Search for the cell housing the specified text and yield its (x, y) center coordinate. 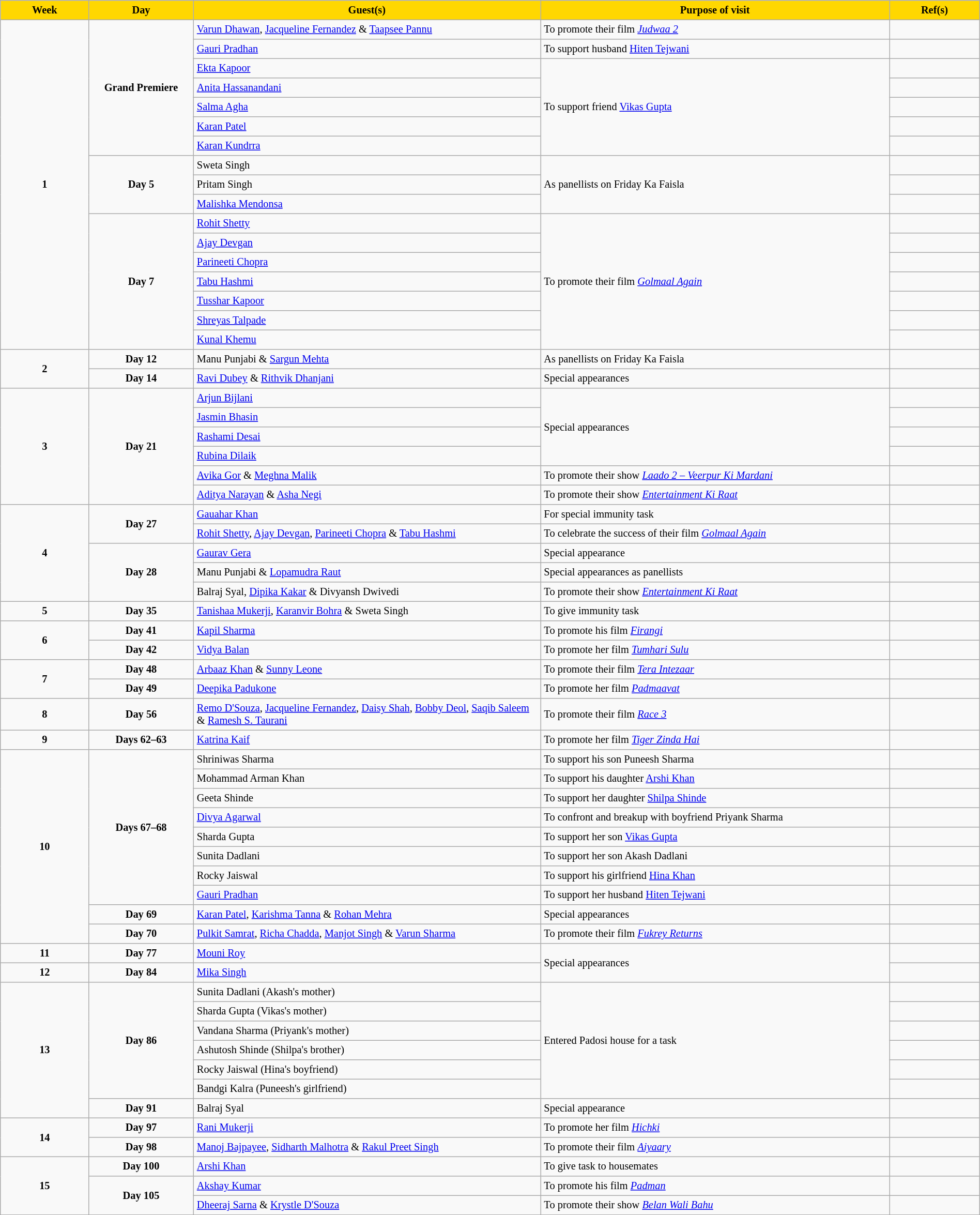
Arbaaz Khan & Sunny Leone (367, 669)
Day 14 (141, 378)
Manoj Bajpayee, Sidharth Malhotra & Rakul Preet Singh (367, 1147)
Day 77 (141, 953)
5 (44, 611)
Day (141, 10)
Sunita Dadlani (Akash's mother) (367, 992)
Day 7 (141, 281)
Day 69 (141, 914)
14 (44, 1137)
To support her son Akash Dadlani (715, 856)
To promote their film Aiyaary (715, 1147)
Mohammad Arman Khan (367, 779)
Gaurav Gera (367, 553)
Day 21 (141, 446)
Dheeraj Sarna & Krystle D'Souza (367, 1205)
Day 35 (141, 611)
To promote their film Judwaa 2 (715, 29)
Day 70 (141, 934)
To celebrate the success of their film Golmaal Again (715, 534)
Arshi Khan (367, 1166)
Varun Dhawan, Jacqueline Fernandez & Taapsee Pannu (367, 29)
To support his girlfriend Hina Khan (715, 875)
To promote their film Golmaal Again (715, 281)
9 (44, 740)
To support her husband Hiten Tejwani (715, 895)
Day 5 (141, 184)
Ekta Kapoor (367, 68)
Ashutosh Shinde (Shilpa's brother) (367, 1050)
Arjun Bijlani (367, 398)
To promote his film Padman (715, 1186)
Tabu Hashmi (367, 281)
Parineeti Chopra (367, 262)
Day 84 (141, 973)
Balraj Syal (367, 1108)
Pritam Singh (367, 185)
Guest(s) (367, 10)
Entered Padosi house for a task (715, 1040)
Tusshar Kapoor (367, 301)
Pulkit Samrat, Richa Chadda, Manjot Singh & Varun Sharma (367, 934)
Salma Agha (367, 107)
Day 42 (141, 650)
Day 100 (141, 1166)
Deepika Padukone (367, 689)
Katrina Kaif (367, 740)
Purpose of visit (715, 10)
Karan Kundrra (367, 146)
Geeta Shinde (367, 798)
Special appearances as panellists (715, 572)
Day 28 (141, 572)
Akshay Kumar (367, 1186)
To promote his film Firangi (715, 630)
To support friend Vikas Gupta (715, 107)
15 (44, 1186)
7 (44, 678)
Sharda Gupta (367, 837)
Karan Patel (367, 126)
Anita Hassanandani (367, 87)
3 (44, 446)
Rohit Shetty, Ajay Devgan, Parineeti Chopra & Tabu Hashmi (367, 534)
Mika Singh (367, 973)
To give immunity task (715, 611)
Day 91 (141, 1108)
Day 56 (141, 714)
Balraj Syal, Dipika Kakar & Divyansh Dwivedi (367, 591)
Day 86 (141, 1040)
Kunal Khemu (367, 340)
To promote her film Hichki (715, 1128)
Aditya Narayan & Asha Negi (367, 495)
Grand Premiere (141, 87)
Day 48 (141, 669)
Ajay Devgan (367, 242)
Day 105 (141, 1195)
Days 67–68 (141, 827)
Rohit Shetty (367, 223)
To give task to housemates (715, 1166)
4 (44, 553)
Day 27 (141, 523)
Malishka Mendonsa (367, 204)
To support his son Puneesh Sharma (715, 759)
Day 97 (141, 1128)
Karan Patel, Karishma Tanna & Rohan Mehra (367, 914)
Gauahar Khan (367, 514)
Sweta Singh (367, 165)
Rubina Dilaik (367, 456)
To confront and breakup with boyfriend Priyank Sharma (715, 817)
13 (44, 1050)
12 (44, 973)
Days 62–63 (141, 740)
11 (44, 953)
For special immunity task (715, 514)
6 (44, 640)
Shriniwas Sharma (367, 759)
Tanishaa Mukerji, Karanvir Bohra & Sweta Singh (367, 611)
Rashami Desai (367, 436)
Kapil Sharma (367, 630)
Divya Agarwal (367, 817)
To support her son Vikas Gupta (715, 837)
Day 98 (141, 1147)
Manu Punjabi & Lopamudra Raut (367, 572)
Rocky Jaiswal (Hina's boyfriend) (367, 1069)
To promote their show Laado 2 – Veerpur Ki Mardani (715, 475)
Day 12 (141, 359)
To support her daughter Shilpa Shinde (715, 798)
Sharda Gupta (Vikas's mother) (367, 1011)
To promote her film Tiger Zinda Hai (715, 740)
Mouni Roy (367, 953)
To support his daughter Arshi Khan (715, 779)
To promote her film Padmaavat (715, 689)
Rocky Jaiswal (367, 875)
To promote their film Race 3 (715, 714)
10 (44, 846)
Ref(s) (935, 10)
Rani Mukerji (367, 1128)
Day 49 (141, 689)
Week (44, 10)
Vidya Balan (367, 650)
To promote her film Tumhari Sulu (715, 650)
Sunita Dadlani (367, 856)
Manu Punjabi & Sargun Mehta (367, 359)
To promote their film Fukrey Returns (715, 934)
To promote their show Belan Wali Bahu (715, 1205)
Shreyas Talpade (367, 320)
2 (44, 368)
Jasmin Bhasin (367, 417)
To support husband Hiten Tejwani (715, 49)
Ravi Dubey & Rithvik Dhanjani (367, 378)
8 (44, 714)
To promote their film Tera Intezaar (715, 669)
1 (44, 185)
Avika Gor & Meghna Malik (367, 475)
Vandana Sharma (Priyank's mother) (367, 1030)
Bandgi Kalra (Puneesh's girlfriend) (367, 1089)
Day 41 (141, 630)
Remo D'Souza, Jacqueline Fernandez, Daisy Shah, Bobby Deol, Saqib Saleem & Ramesh S. Taurani (367, 714)
